For the text-containing cell, return its midpoint in (X, Y) coordinate format. 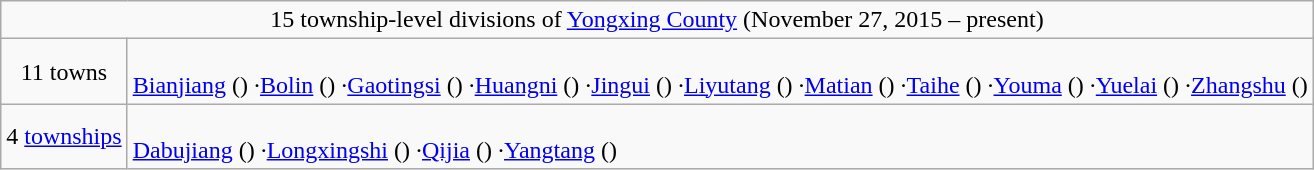
11 towns (64, 72)
Bianjiang () ·Bolin () ·Gaotingsi () ·Huangni () ·Jingui () ·Liyutang () ·Matian () ·Taihe () ·Youma () ·Yuelai () ·Zhangshu () (720, 72)
4 townships (64, 136)
Dabujiang () ·Longxingshi () ·Qijia () ·Yangtang () (720, 136)
15 township-level divisions of Yongxing County (November 27, 2015 – present) (657, 20)
